Search for the cell housing the specified text and yield its (X, Y) center coordinate. 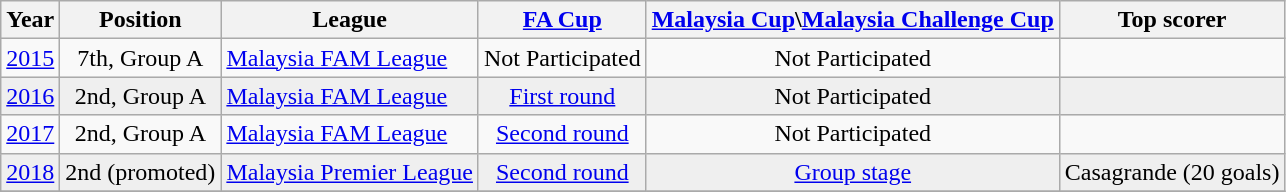
FA Cup (562, 20)
Malaysia Cup\Malaysia Challenge Cup (852, 20)
Casagrande (20 goals) (1172, 172)
2016 (30, 96)
Malaysia Premier League (350, 172)
7th, Group A (140, 58)
Top scorer (1172, 20)
2015 (30, 58)
2017 (30, 134)
First round (562, 96)
Group stage (852, 172)
2018 (30, 172)
Year (30, 20)
Position (140, 20)
2nd (promoted) (140, 172)
League (350, 20)
